Search for the cell housing the specified text and yield its (x, y) center coordinate. 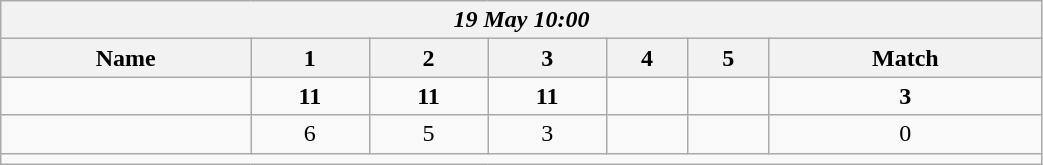
2 (428, 58)
1 (310, 58)
6 (310, 134)
Match (906, 58)
Name (126, 58)
0 (906, 134)
19 May 10:00 (522, 20)
4 (648, 58)
